Locate the cell with the specified text and output its [X, Y] center coordinate. 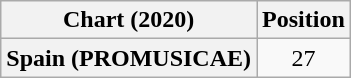
Position [304, 20]
27 [304, 58]
Spain (PROMUSICAE) [129, 58]
Chart (2020) [129, 20]
